From the cell containing the given text, extract its center point as [X, Y] coordinate. 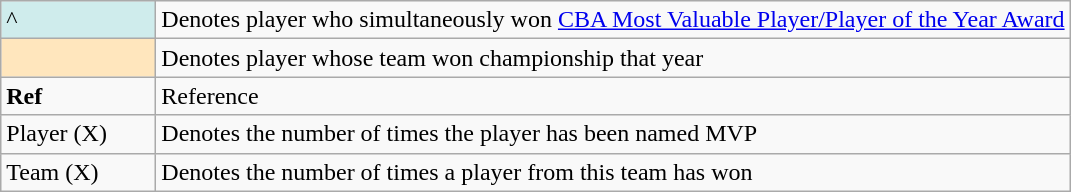
Player (X) [78, 134]
Denotes player who simultaneously won CBA Most Valuable Player/Player of the Year Award [613, 20]
Team (X) [78, 172]
Denotes the number of times a player from this team has won [613, 172]
Denotes player whose team won championship that year [613, 58]
Ref [78, 96]
Reference [613, 96]
Denotes the number of times the player has been named MVP [613, 134]
^ [78, 20]
